Scan for the cell matching the given text and deliver its (X, Y) coordinate at center. 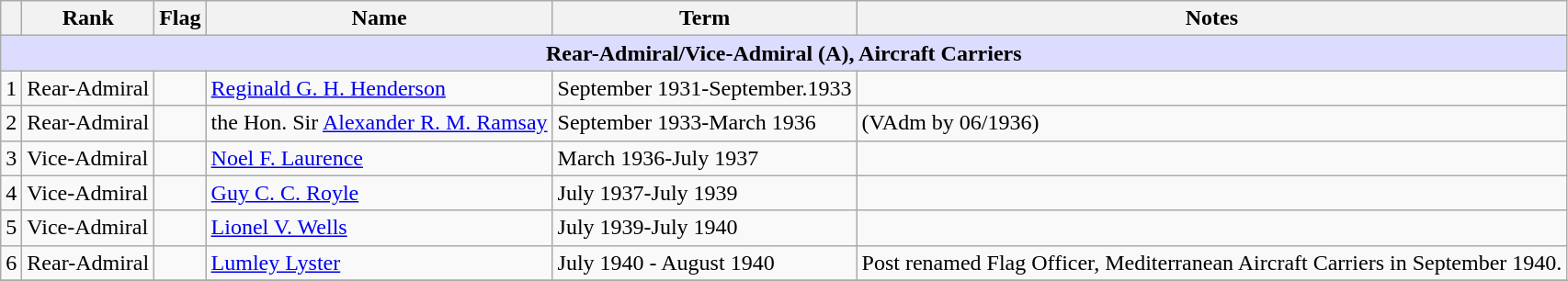
July 1937-July 1939 (704, 193)
5 (11, 228)
Noel F. Laurence (379, 158)
3 (11, 158)
Lumley Lyster (379, 263)
Notes (1211, 18)
Term (704, 18)
the Hon. Sir Alexander R. M. Ramsay (379, 123)
September 1933-March 1936 (704, 123)
Name (379, 18)
Lionel V. Wells (379, 228)
6 (11, 263)
September 1931-September.1933 (704, 88)
Reginald G. H. Henderson (379, 88)
Rank (88, 18)
July 1940 - August 1940 (704, 263)
Flag (180, 18)
March 1936-July 1937 (704, 158)
(VAdm by 06/1936) (1211, 123)
2 (11, 123)
4 (11, 193)
1 (11, 88)
Rear-Admiral/Vice-Admiral (A), Aircraft Carriers (784, 53)
July 1939-July 1940 (704, 228)
Guy C. C. Royle (379, 193)
Post renamed Flag Officer, Mediterranean Aircraft Carriers in September 1940. (1211, 263)
